Scan for the cell matching the given text and deliver its [x, y] coordinate at center. 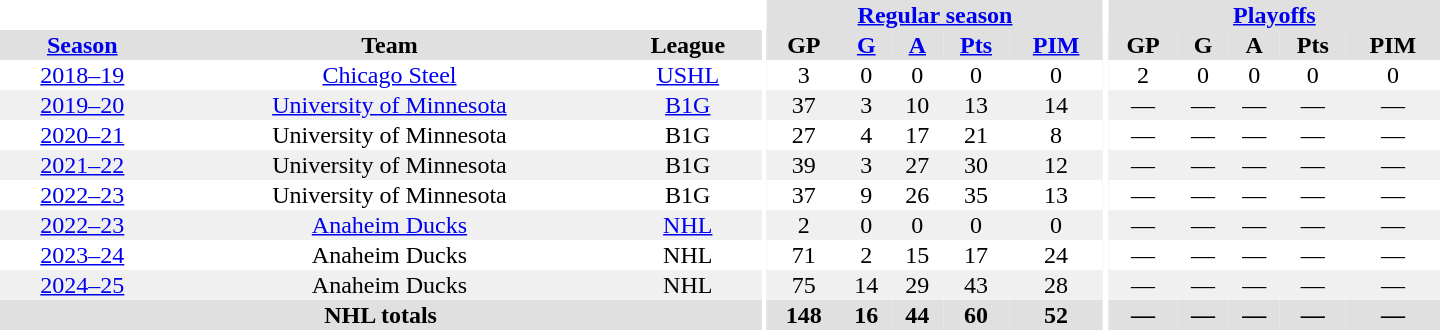
League [688, 45]
60 [976, 315]
52 [1056, 315]
Season [82, 45]
75 [804, 285]
28 [1056, 285]
NHL totals [380, 315]
39 [804, 165]
29 [918, 285]
15 [918, 255]
Regular season [935, 15]
9 [866, 195]
Playoffs [1274, 15]
24 [1056, 255]
2021–22 [82, 165]
4 [866, 135]
148 [804, 315]
30 [976, 165]
44 [918, 315]
2018–19 [82, 75]
35 [976, 195]
71 [804, 255]
Team [390, 45]
10 [918, 105]
2020–21 [82, 135]
2019–20 [82, 105]
8 [1056, 135]
2024–25 [82, 285]
12 [1056, 165]
21 [976, 135]
Chicago Steel [390, 75]
2023–24 [82, 255]
USHL [688, 75]
16 [866, 315]
26 [918, 195]
43 [976, 285]
